Output the (X, Y) coordinate of the center of the cell containing the given text.  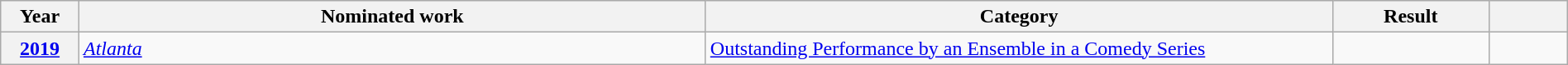
Atlanta (392, 48)
Result (1411, 17)
Category (1019, 17)
Year (40, 17)
Nominated work (392, 17)
2019 (40, 48)
Outstanding Performance by an Ensemble in a Comedy Series (1019, 48)
